Capture the cell that displays the provided text and extract its (X, Y) central coordinate. 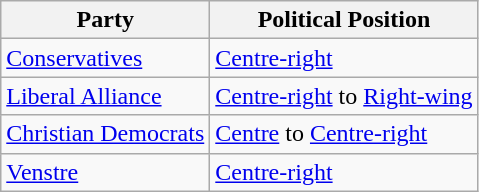
Conservatives (106, 58)
Centre-right to Right-wing (344, 96)
Liberal Alliance (106, 96)
Party (106, 20)
Christian Democrats (106, 134)
Venstre (106, 172)
Political Position (344, 20)
Centre to Centre-right (344, 134)
